For the text-containing cell, return its midpoint in [X, Y] coordinate format. 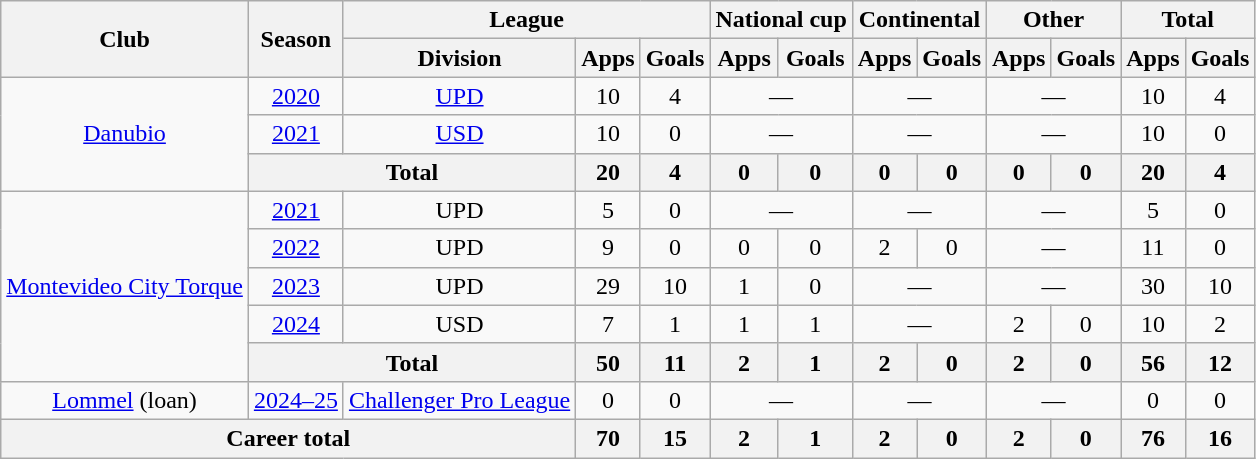
16 [1220, 438]
7 [608, 324]
15 [675, 438]
12 [1220, 362]
Montevideo City Torque [125, 286]
Division [459, 58]
Club [125, 39]
30 [1153, 286]
2024–25 [296, 400]
Career total [288, 438]
Challenger Pro League [459, 400]
56 [1153, 362]
76 [1153, 438]
National cup [781, 20]
Other [1054, 20]
League [526, 20]
Lommel (loan) [125, 400]
2024 [296, 324]
2022 [296, 248]
2020 [296, 96]
9 [608, 248]
Continental [919, 20]
50 [608, 362]
Season [296, 39]
70 [608, 438]
2023 [296, 286]
Danubio [125, 134]
29 [608, 286]
